Pinpoint the cell where the given text exists, returning its [x, y] midpoint coordinate. 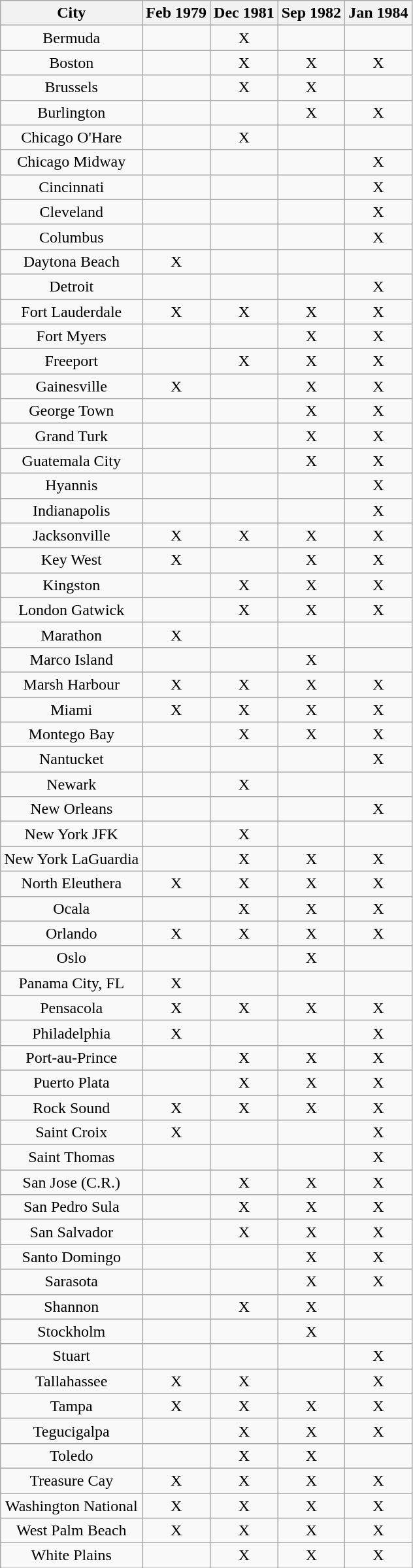
Hyannis [72, 486]
Cleveland [72, 212]
Chicago O'Hare [72, 137]
Tallahassee [72, 1381]
Saint Croix [72, 1133]
New York JFK [72, 834]
Orlando [72, 933]
Marsh Harbour [72, 684]
Tegucigalpa [72, 1431]
San Pedro Sula [72, 1207]
Brussels [72, 88]
Ocala [72, 909]
George Town [72, 411]
Puerto Plata [72, 1082]
San Salvador [72, 1232]
Cincinnati [72, 187]
White Plains [72, 1556]
Treasure Cay [72, 1480]
Toledo [72, 1456]
Marco Island [72, 659]
Chicago Midway [72, 162]
Sarasota [72, 1282]
Panama City, FL [72, 983]
Feb 1979 [176, 13]
Philadelphia [72, 1033]
City [72, 13]
Oslo [72, 958]
Grand Turk [72, 436]
Newark [72, 784]
Kingston [72, 585]
Shannon [72, 1307]
Pensacola [72, 1008]
London Gatwick [72, 610]
New York LaGuardia [72, 859]
Fort Myers [72, 337]
Fort Lauderdale [72, 312]
West Palm Beach [72, 1531]
Rock Sound [72, 1108]
Indianapolis [72, 510]
Montego Bay [72, 735]
New Orleans [72, 809]
Saint Thomas [72, 1158]
Tampa [72, 1406]
Bermuda [72, 38]
Sep 1982 [311, 13]
Stockholm [72, 1331]
Stuart [72, 1356]
Freeport [72, 361]
Gainesville [72, 386]
Washington National [72, 1505]
Santo Domingo [72, 1257]
North Eleuthera [72, 884]
Marathon [72, 635]
Detroit [72, 286]
Columbus [72, 237]
Jacksonville [72, 535]
San Jose (C.R.) [72, 1182]
Dec 1981 [244, 13]
Key West [72, 560]
Guatemala City [72, 461]
Burlington [72, 112]
Daytona Beach [72, 261]
Jan 1984 [378, 13]
Nantucket [72, 759]
Port-au-Prince [72, 1058]
Miami [72, 709]
Boston [72, 63]
